Find where the given text appears and provide that cell's center as [x, y] coordinate. 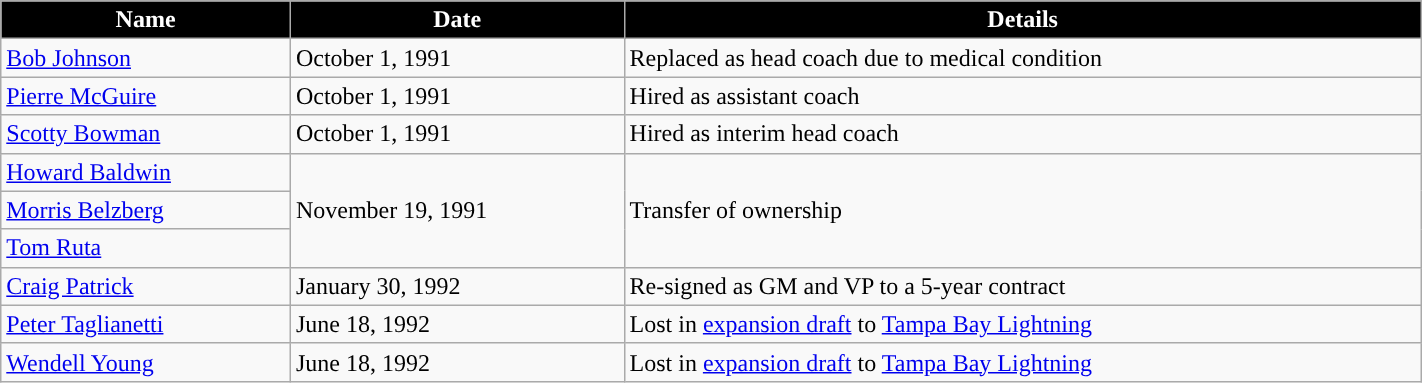
Name [146, 20]
November 19, 1991 [457, 210]
Bob Johnson [146, 58]
Craig Patrick [146, 286]
Howard Baldwin [146, 172]
Hired as interim head coach [1022, 134]
Peter Taglianetti [146, 324]
Scotty Bowman [146, 134]
Tom Ruta [146, 248]
Re-signed as GM and VP to a 5-year contract [1022, 286]
Replaced as head coach due to medical condition [1022, 58]
Details [1022, 20]
Wendell Young [146, 362]
Transfer of ownership [1022, 210]
January 30, 1992 [457, 286]
Morris Belzberg [146, 210]
Date [457, 20]
Hired as assistant coach [1022, 96]
Pierre McGuire [146, 96]
